Return the (X, Y) coordinate for the center point of the cell that contains the specified text.  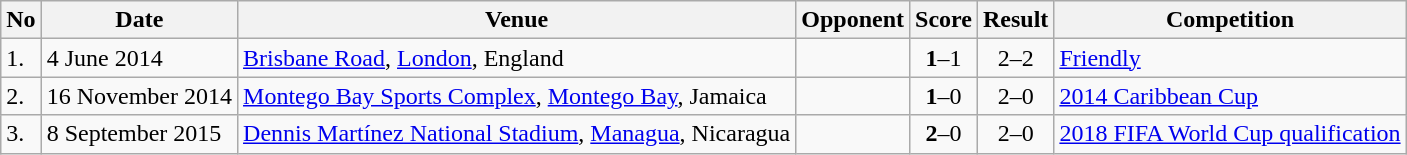
Montego Bay Sports Complex, Montego Bay, Jamaica (517, 96)
4 June 2014 (139, 58)
Friendly (1230, 58)
Brisbane Road, London, England (517, 58)
2–2 (1015, 58)
No (21, 20)
1. (21, 58)
3. (21, 134)
8 September 2015 (139, 134)
2014 Caribbean Cup (1230, 96)
1–0 (944, 96)
Date (139, 20)
2. (21, 96)
2018 FIFA World Cup qualification (1230, 134)
16 November 2014 (139, 96)
Venue (517, 20)
Result (1015, 20)
Score (944, 20)
Dennis Martínez National Stadium, Managua, Nicaragua (517, 134)
Competition (1230, 20)
1–1 (944, 58)
Opponent (853, 20)
